Scan for the cell matching the given text and deliver its (x, y) coordinate at center. 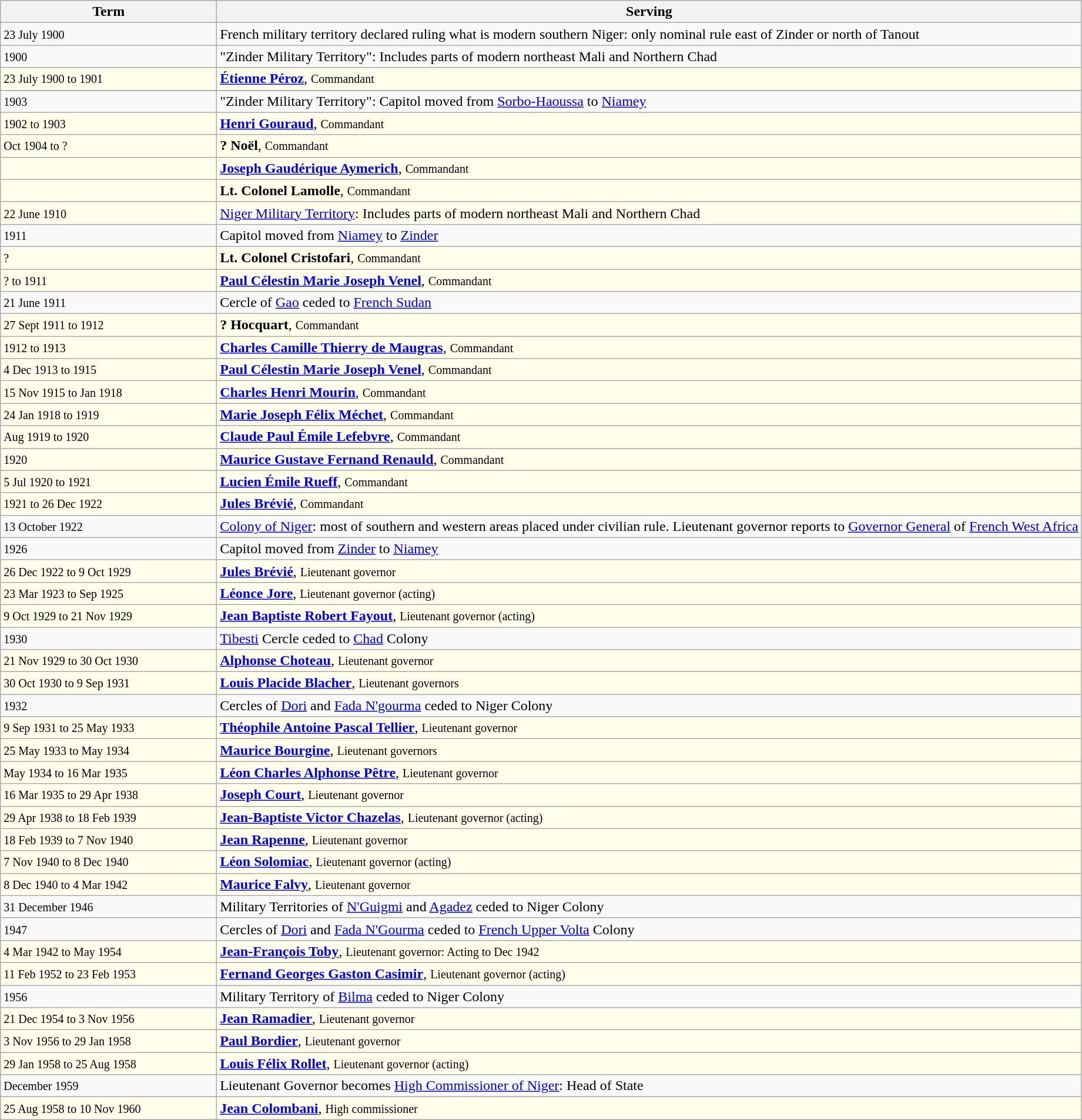
Capitol moved from Zinder to Niamey (649, 549)
24 Jan 1918 to 1919 (109, 414)
Louis Félix Rollet, Lieutenant governor (acting) (649, 1064)
1900 (109, 56)
December 1959 (109, 1086)
Paul Bordier, Lieutenant governor (649, 1041)
1947 (109, 929)
1920 (109, 459)
Henri Gouraud, Commandant (649, 123)
Léonce Jore, Lieutenant governor (acting) (649, 593)
Colony of Niger: most of southern and western areas placed under civilian rule. Lieutenant governor reports to Governor General of French West Africa (649, 526)
1911 (109, 235)
27 Sept 1911 to 1912 (109, 325)
1926 (109, 549)
Niger Military Territory: Includes parts of modern northeast Mali and Northern Chad (649, 213)
1903 (109, 101)
Military Territory of Bilma ceded to Niger Colony (649, 997)
Charles Camille Thierry de Maugras, Commandant (649, 347)
Jules Brévié, Commandant (649, 504)
9 Sep 1931 to 25 May 1933 (109, 728)
5 Jul 1920 to 1921 (109, 482)
Jean Rapenne, Lieutenant governor (649, 840)
"Zinder Military Territory": Includes parts of modern northeast Mali and Northern Chad (649, 56)
? Noël, Commandant (649, 146)
Louis Placide Blacher, Lieutenant governors (649, 683)
Jean-Baptiste Victor Chazelas, Lieutenant governor (acting) (649, 817)
16 Mar 1935 to 29 Apr 1938 (109, 795)
23 July 1900 to 1901 (109, 79)
3 Nov 1956 to 29 Jan 1958 (109, 1041)
"Zinder Military Territory": Capitol moved from Sorbo-Haoussa to Niamey (649, 101)
? (109, 258)
31 December 1946 (109, 907)
Léon Solomiac, Lieutenant governor (acting) (649, 862)
Alphonse Choteau, Lieutenant governor (649, 661)
1912 to 1913 (109, 347)
Charles Henri Mourin, Commandant (649, 392)
Maurice Falvy, Lieutenant governor (649, 884)
Jean Ramadier, Lieutenant governor (649, 1019)
Jules Brévié, Lieutenant governor (649, 571)
1902 to 1903 (109, 123)
Maurice Bourgine, Lieutenant governors (649, 750)
1932 (109, 706)
Fernand Georges Gaston Casimir, Lieutenant governor (acting) (649, 974)
30 Oct 1930 to 9 Sep 1931 (109, 683)
Military Territories of N'Guigmi and Agadez ceded to Niger Colony (649, 907)
29 Apr 1938 to 18 Feb 1939 (109, 817)
Joseph Gaudérique Aymerich, Commandant (649, 168)
1956 (109, 997)
Jean Colombani, High commissioner (649, 1108)
26 Dec 1922 to 9 Oct 1929 (109, 571)
Lieutenant Governor becomes High Commissioner of Niger: Head of State (649, 1086)
8 Dec 1940 to 4 Mar 1942 (109, 884)
Lt. Colonel Cristofari, Commandant (649, 258)
13 October 1922 (109, 526)
18 Feb 1939 to 7 Nov 1940 (109, 840)
Oct 1904 to ? (109, 146)
Capitol moved from Niamey to Zinder (649, 235)
? Hocquart, Commandant (649, 325)
Maurice Gustave Fernand Renauld, Commandant (649, 459)
Lucien Émile Rueff, Commandant (649, 482)
Jean Baptiste Robert Fayout, Lieutenant governor (acting) (649, 616)
21 Nov 1929 to 30 Oct 1930 (109, 661)
1921 to 26 Dec 1922 (109, 504)
Claude Paul Émile Lefebvre, Commandant (649, 437)
Term (109, 12)
Jean-François Toby, Lieutenant governor: Acting to Dec 1942 (649, 951)
25 Aug 1958 to 10 Nov 1960 (109, 1108)
Aug 1919 to 1920 (109, 437)
May 1934 to 16 Mar 1935 (109, 773)
4 Mar 1942 to May 1954 (109, 951)
Étienne Péroz, Commandant (649, 79)
25 May 1933 to May 1934 (109, 750)
23 Mar 1923 to Sep 1925 (109, 593)
1930 (109, 638)
Léon Charles Alphonse Pêtre, Lieutenant governor (649, 773)
22 June 1910 (109, 213)
Marie Joseph Félix Méchet, Commandant (649, 414)
9 Oct 1929 to 21 Nov 1929 (109, 616)
Tibesti Cercle ceded to Chad Colony (649, 638)
29 Jan 1958 to 25 Aug 1958 (109, 1064)
Théophile Antoine Pascal Tellier, Lieutenant governor (649, 728)
21 Dec 1954 to 3 Nov 1956 (109, 1019)
11 Feb 1952 to 23 Feb 1953 (109, 974)
Serving (649, 12)
7 Nov 1940 to 8 Dec 1940 (109, 862)
French military territory declared ruling what is modern southern Niger: only nominal rule east of Zinder or north of Tanout (649, 34)
15 Nov 1915 to Jan 1918 (109, 392)
23 July 1900 (109, 34)
Joseph Court, Lieutenant governor (649, 795)
4 Dec 1913 to 1915 (109, 370)
21 June 1911 (109, 303)
Cercle of Gao ceded to French Sudan (649, 303)
Lt. Colonel Lamolle, Commandant (649, 190)
? to 1911 (109, 280)
Cercles of Dori and Fada N'gourma ceded to Niger Colony (649, 706)
Cercles of Dori and Fada N'Gourma ceded to French Upper Volta Colony (649, 929)
